Return the [x, y] coordinate for the center point of the cell that contains the specified text.  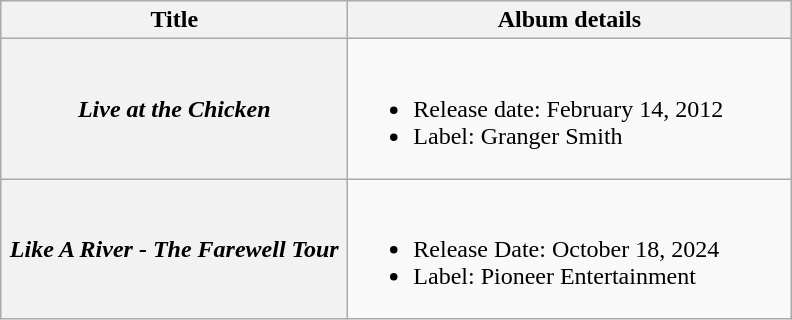
Live at the Chicken [174, 109]
Title [174, 20]
Release Date: October 18, 2024Label: Pioneer Entertainment [570, 249]
Release date: February 14, 2012Label: Granger Smith [570, 109]
Album details [570, 20]
Like A River - The Farewell Tour [174, 249]
